Extract the (X, Y) coordinate from the center of the cell holding the provided text.  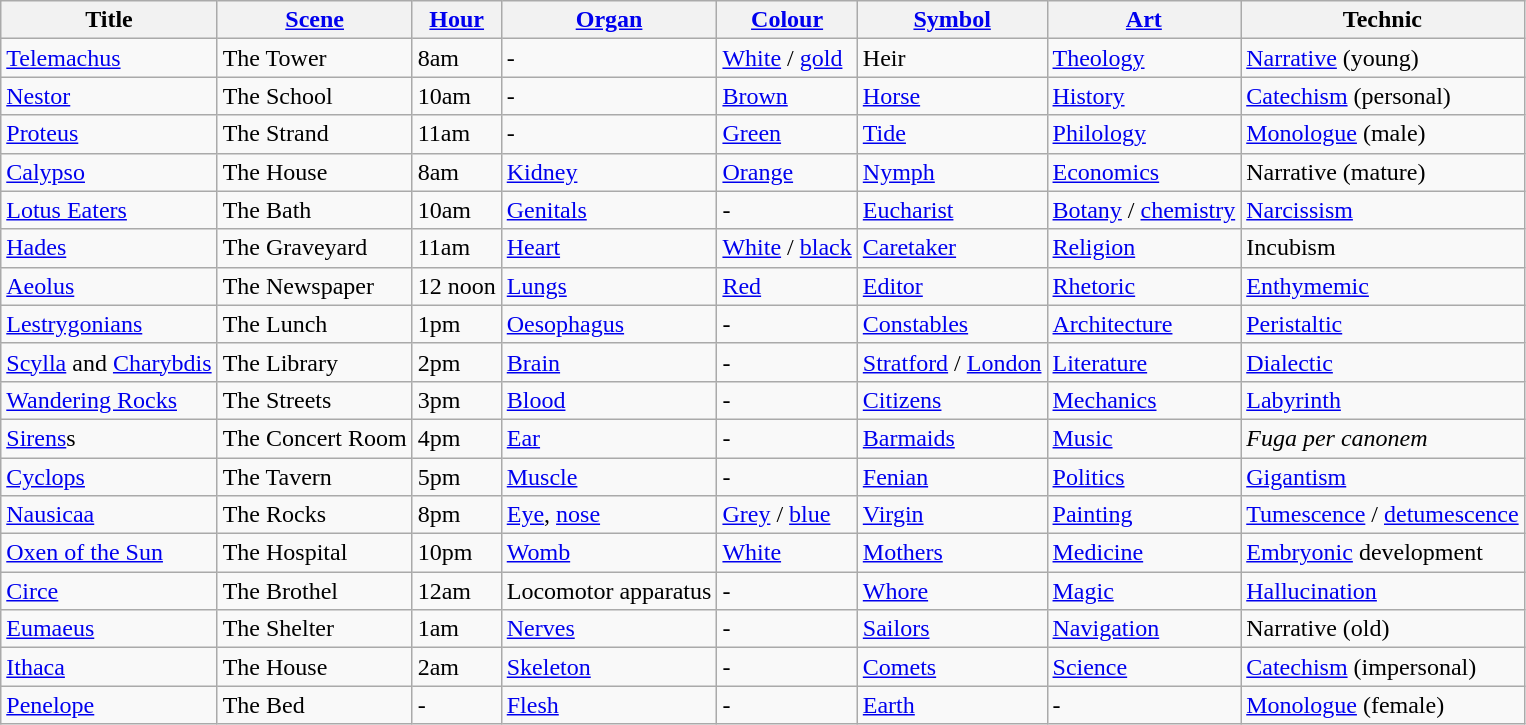
Science (1144, 667)
Oxen of the Sun (109, 553)
Organ (609, 20)
Lestrygonians (109, 324)
Stratford / London (952, 362)
Genitals (609, 210)
Monologue (female) (1382, 705)
Nestor (109, 96)
Title (109, 20)
The Library (314, 362)
Comets (952, 667)
Tumescence / detumescence (1382, 515)
Nerves (609, 629)
Nymph (952, 172)
The Lunch (314, 324)
2pm (456, 362)
Horse (952, 96)
Embryonic development (1382, 553)
The Hospital (314, 553)
1am (456, 629)
Oesophagus (609, 324)
Circe (109, 591)
Lungs (609, 286)
Religion (1144, 248)
Tide (952, 134)
Fuga per canonem (1382, 438)
Politics (1144, 477)
Virgin (952, 515)
12 noon (456, 286)
Scene (314, 20)
Skeleton (609, 667)
10pm (456, 553)
The Graveyard (314, 248)
Heir (952, 58)
White (787, 553)
Ear (609, 438)
Green (787, 134)
Wandering Rocks (109, 400)
Cyclops (109, 477)
Calypso (109, 172)
Kidney (609, 172)
The Tower (314, 58)
Catechism (impersonal) (1382, 667)
Barmaids (952, 438)
Eumaeus (109, 629)
The Streets (314, 400)
5pm (456, 477)
Navigation (1144, 629)
Womb (609, 553)
History (1144, 96)
Magic (1144, 591)
Scylla and Charybdis (109, 362)
Gigantism (1382, 477)
The Concert Room (314, 438)
Caretaker (952, 248)
Medicine (1144, 553)
Hour (456, 20)
Catechism (personal) (1382, 96)
Earth (952, 705)
2am (456, 667)
Narrative (mature) (1382, 172)
Painting (1144, 515)
Blood (609, 400)
The Tavern (314, 477)
Architecture (1144, 324)
The Shelter (314, 629)
Editor (952, 286)
Flesh (609, 705)
Labyrinth (1382, 400)
White / gold (787, 58)
Botany / chemistry (1144, 210)
Orange (787, 172)
Heart (609, 248)
Muscle (609, 477)
Narcissism (1382, 210)
Hallucination (1382, 591)
Lotus Eaters (109, 210)
Sailors (952, 629)
Literature (1144, 362)
Eye, nose (609, 515)
Hades (109, 248)
The School (314, 96)
Eucharist (952, 210)
3pm (456, 400)
Narrative (old) (1382, 629)
Colour (787, 20)
Constables (952, 324)
Incubism (1382, 248)
Dialectic (1382, 362)
Theology (1144, 58)
Philology (1144, 134)
Whore (952, 591)
Enthymemic (1382, 286)
Monologue (male) (1382, 134)
The Strand (314, 134)
Fenian (952, 477)
The Bed (314, 705)
The Bath (314, 210)
Brain (609, 362)
Narrative (young) (1382, 58)
Sirenss (109, 438)
Mothers (952, 553)
8pm (456, 515)
Music (1144, 438)
Proteus (109, 134)
Citizens (952, 400)
Art (1144, 20)
Ithaca (109, 667)
4pm (456, 438)
1pm (456, 324)
Red (787, 286)
Aeolus (109, 286)
The Brothel (314, 591)
Nausicaa (109, 515)
Technic (1382, 20)
The Rocks (314, 515)
Peristaltic (1382, 324)
Locomotor apparatus (609, 591)
Telemachus (109, 58)
Rhetoric (1144, 286)
Grey / blue (787, 515)
Symbol (952, 20)
The Newspaper (314, 286)
Penelope (109, 705)
Mechanics (1144, 400)
Brown (787, 96)
White / black (787, 248)
Economics (1144, 172)
12am (456, 591)
